Output the [X, Y] coordinate of the center of the cell containing the given text.  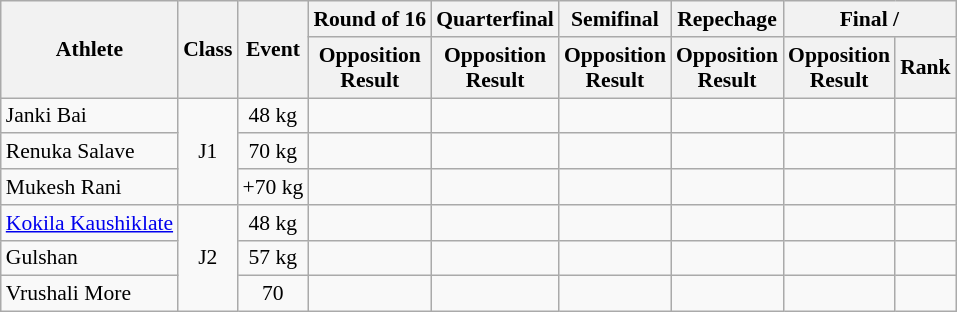
Janki Bai [90, 116]
Vrushali More [90, 294]
57 kg [272, 258]
Final / [870, 19]
Class [208, 50]
Round of 16 [370, 19]
+70 kg [272, 187]
Kokila Kaushiklate [90, 223]
70 kg [272, 152]
J2 [208, 258]
Semifinal [615, 19]
Gulshan [90, 258]
Renuka Salave [90, 152]
Repechage [727, 19]
Rank [926, 68]
70 [272, 294]
Quarterfinal [495, 19]
Event [272, 50]
Athlete [90, 50]
Mukesh Rani [90, 187]
J1 [208, 152]
